From the cell containing the given text, extract its center point as (X, Y) coordinate. 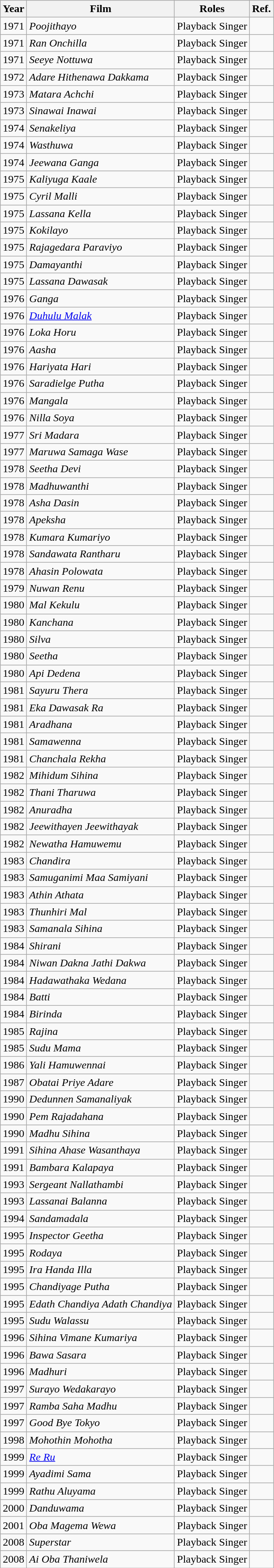
Rodaya (101, 1252)
Superstar (101, 1542)
Sayuru Thera (101, 690)
Thani Tharuwa (101, 793)
Sudu Walassu (101, 1321)
Hariyata Hari (101, 367)
Dedunnen Samanaliyak (101, 1099)
Roles (212, 9)
Sri Madara (101, 435)
Inspector Geetha (101, 1235)
Matara Achchi (101, 94)
Mihidum Sihina (101, 776)
Senakeliya (101, 128)
Ira Handa Illa (101, 1269)
Lassana Dawasak (101, 282)
Niwan Dakna Jathi Dakwa (101, 963)
1987 (13, 1082)
Madhuri (101, 1372)
Sandawata Rantharu (101, 554)
Thunhiri Mal (101, 912)
Seeye Nottuwa (101, 60)
Nilla Soya (101, 418)
Sandamadala (101, 1218)
Api Dedena (101, 673)
Sinawai Inawai (101, 111)
Good Bye Tokyo (101, 1423)
1994 (13, 1218)
1979 (13, 588)
Eka Dawasak Ra (101, 707)
Saradielge Putha (101, 384)
Aradhana (101, 724)
Kumara Kumariyo (101, 537)
Birinda (101, 1014)
Samanala Sihina (101, 929)
Jeewana Ganga (101, 162)
Wasthuwa (101, 145)
Cyril Malli (101, 196)
Samuganimi Maa Samiyani (101, 878)
Lassanai Balanna (101, 1201)
Poojithayo (101, 26)
Mangala (101, 401)
Kanchana (101, 622)
Hadawathaka Wedana (101, 980)
2000 (13, 1508)
Yali Hamuwennai (101, 1065)
Edath Chandiya Adath Chandiya (101, 1304)
Ganga (101, 299)
Asha Dasin (101, 503)
Sudu Mama (101, 1048)
Chandira (101, 861)
Ramba Saha Madhu (101, 1406)
Sihina Ahase Wasanthaya (101, 1150)
Chandiyage Putha (101, 1286)
Apeksha (101, 520)
1972 (13, 77)
Nuwan Renu (101, 588)
Shirani (101, 946)
Batti (101, 997)
Maruwa Samaga Wase (101, 452)
Madhu Sihina (101, 1133)
Mal Kekulu (101, 605)
Pem Rajadahana (101, 1116)
Sihina Vimane Kumariya (101, 1338)
Re Ru (101, 1457)
Mohothin Mohotha (101, 1440)
Madhuwanthi (101, 486)
Kokilayo (101, 231)
Ai Oba Thaniwela (101, 1559)
Aasha (101, 350)
Athin Athata (101, 895)
Anuradha (101, 810)
Jeewithayen Jeewithayak (101, 827)
Duhulu Malak (101, 316)
Lassana Kella (101, 214)
Oba Magema Wewa (101, 1525)
Kaliyuga Kaale (101, 179)
Ref. (261, 9)
Rathu Aluyama (101, 1491)
2001 (13, 1525)
Damayanthi (101, 265)
Surayo Wedakarayo (101, 1389)
Film (101, 9)
Bawa Sasara (101, 1355)
Rajagedara Paraviyo (101, 248)
Sergeant Nallathambi (101, 1184)
1998 (13, 1440)
Chanchala Rekha (101, 759)
Silva (101, 639)
Adare Hithenawa Dakkama (101, 77)
Danduwama (101, 1508)
Seetha Devi (101, 469)
1986 (13, 1065)
Ayadimi Sama (101, 1474)
Obatai Priye Adare (101, 1082)
Seetha (101, 656)
Newatha Hamuwemu (101, 844)
Ahasin Polowata (101, 571)
Rajina (101, 1031)
Year (13, 9)
Bambara Kalapaya (101, 1167)
Samawenna (101, 741)
Loka Horu (101, 333)
Ran Onchilla (101, 43)
